Return (X, Y) of the center of cell containing provided text 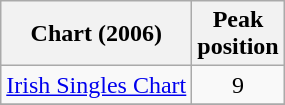
Chart (2006) (96, 34)
Irish Singles Chart (96, 85)
Peakposition (238, 34)
9 (238, 85)
